Scan for the cell matching the given text and deliver its (X, Y) coordinate at center. 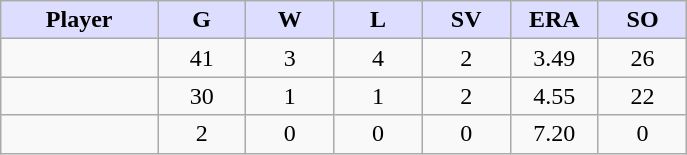
3.49 (554, 58)
SV (466, 20)
W (290, 20)
3 (290, 58)
L (378, 20)
4.55 (554, 96)
Player (80, 20)
22 (642, 96)
4 (378, 58)
7.20 (554, 134)
SO (642, 20)
30 (202, 96)
41 (202, 58)
ERA (554, 20)
26 (642, 58)
G (202, 20)
